For the text-containing cell, return its midpoint in (X, Y) coordinate format. 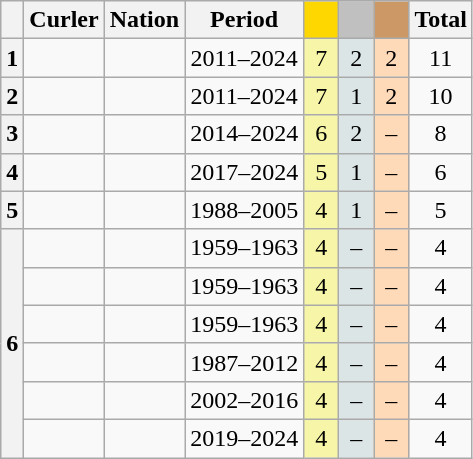
Total (441, 20)
2017–2024 (244, 172)
2002–2016 (244, 400)
2014–2024 (244, 134)
11 (441, 58)
8 (441, 134)
10 (441, 96)
1987–2012 (244, 362)
Period (244, 20)
Nation (144, 20)
1988–2005 (244, 210)
2019–2024 (244, 438)
Curler (64, 20)
3 (12, 134)
